Find where the given text appears and provide that cell's center as [X, Y] coordinate. 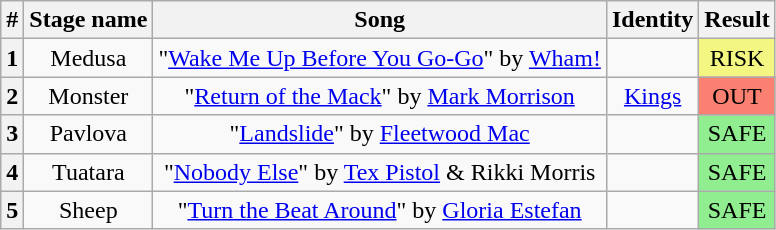
Song [380, 20]
Monster [88, 96]
Tuatara [88, 172]
OUT [737, 96]
5 [12, 210]
Pavlova [88, 134]
Stage name [88, 20]
"Return of the Mack" by Mark Morrison [380, 96]
# [12, 20]
"Landslide" by Fleetwood Mac [380, 134]
1 [12, 58]
4 [12, 172]
Kings [652, 96]
Medusa [88, 58]
"Nobody Else" by Tex Pistol & Rikki Morris [380, 172]
"Turn the Beat Around" by Gloria Estefan [380, 210]
"Wake Me Up Before You Go-Go" by Wham! [380, 58]
Result [737, 20]
3 [12, 134]
Identity [652, 20]
2 [12, 96]
Sheep [88, 210]
RISK [737, 58]
